Search for the cell housing the specified text and yield its [x, y] center coordinate. 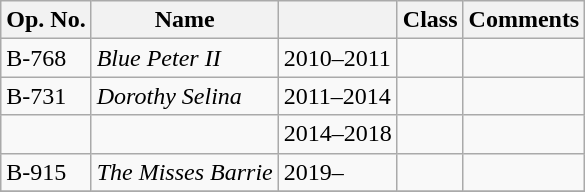
2014–2018 [338, 134]
Comments [524, 20]
The Misses Barrie [184, 172]
Blue Peter II [184, 58]
B-915 [46, 172]
2011–2014 [338, 96]
2010–2011 [338, 58]
B-731 [46, 96]
Dorothy Selina [184, 96]
Op. No. [46, 20]
B-768 [46, 58]
Name [184, 20]
2019– [338, 172]
Class [430, 20]
